Provide the (x, y) coordinate of the cell's center where the given text is located.  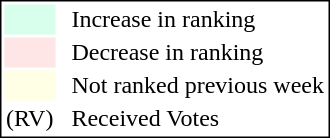
Not ranked previous week (198, 85)
Increase in ranking (198, 19)
(RV) (29, 119)
Received Votes (198, 119)
Decrease in ranking (198, 53)
